Extract the [X, Y] coordinate from the center of the cell holding the provided text.  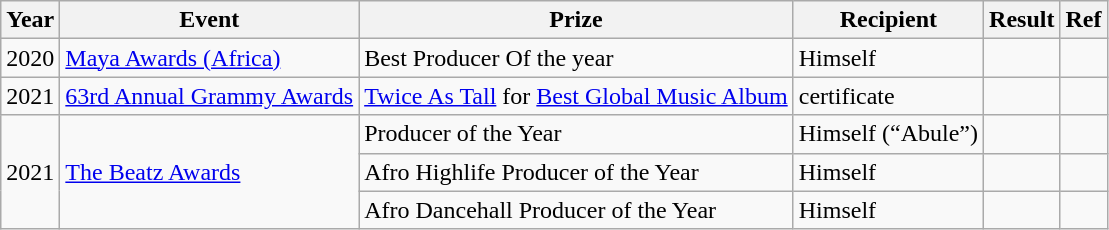
Result [1022, 20]
Prize [576, 20]
Recipient [888, 20]
Ref [1084, 20]
2020 [30, 58]
Year [30, 20]
Twice As Tall for Best Global Music Album [576, 96]
63rd Annual Grammy Awards [210, 96]
certificate [888, 96]
Afro Dancehall Producer of the Year [576, 210]
Afro Highlife Producer of the Year [576, 172]
Producer of the Year [576, 134]
The Beatz Awards [210, 172]
Best Producer Of the year [576, 58]
Himself (“Abule”) [888, 134]
Event [210, 20]
Maya Awards (Africa) [210, 58]
